Find where the given text appears and provide that cell's center as (X, Y) coordinate. 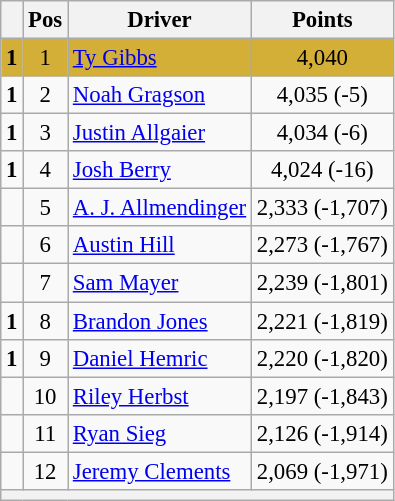
Justin Allgaier (160, 133)
4,035 (-5) (322, 95)
Riley Herbst (160, 396)
Jeremy Clements (160, 471)
2,220 (-1,820) (322, 358)
9 (46, 358)
Sam Mayer (160, 283)
Driver (160, 20)
3 (46, 133)
2,333 (-1,707) (322, 208)
4 (46, 170)
Noah Gragson (160, 95)
2,221 (-1,819) (322, 321)
Ty Gibbs (160, 58)
4,040 (322, 58)
Pos (46, 20)
2,273 (-1,767) (322, 245)
6 (46, 245)
7 (46, 283)
Austin Hill (160, 245)
Ryan Sieg (160, 433)
2,126 (-1,914) (322, 433)
2 (46, 95)
4,034 (-6) (322, 133)
Daniel Hemric (160, 358)
12 (46, 471)
4,024 (-16) (322, 170)
2,069 (-1,971) (322, 471)
10 (46, 396)
5 (46, 208)
2,239 (-1,801) (322, 283)
2,197 (-1,843) (322, 396)
8 (46, 321)
Brandon Jones (160, 321)
11 (46, 433)
A. J. Allmendinger (160, 208)
Points (322, 20)
Josh Berry (160, 170)
